Provide the (x, y) coordinate of the cell's center where the given text is located.  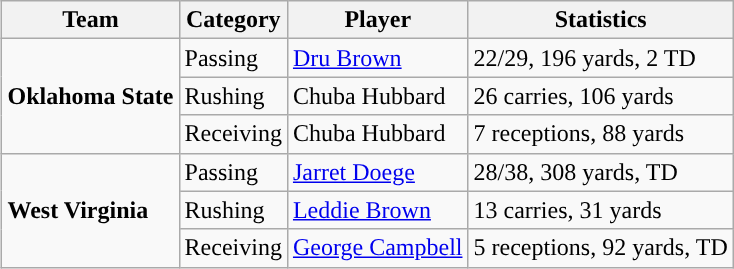
26 carries, 106 yards (600, 96)
Jarret Doege (378, 172)
Team (90, 20)
22/29, 196 yards, 2 TD (600, 58)
Oklahoma State (90, 96)
Player (378, 20)
Category (233, 20)
Statistics (600, 20)
5 receptions, 92 yards, TD (600, 248)
13 carries, 31 yards (600, 210)
Leddie Brown (378, 210)
Dru Brown (378, 58)
28/38, 308 yards, TD (600, 172)
7 receptions, 88 yards (600, 134)
George Campbell (378, 248)
West Virginia (90, 210)
